From the cell containing the given text, extract its center point as (x, y) coordinate. 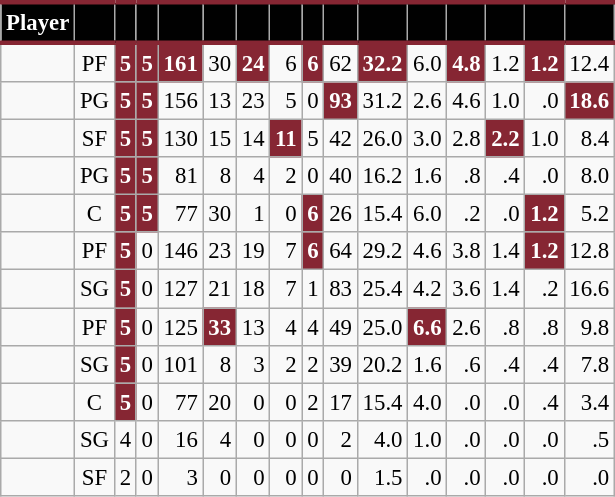
4.2 (428, 289)
156 (180, 101)
18 (252, 289)
83 (340, 289)
32.2 (382, 62)
7.8 (589, 364)
21 (220, 289)
2.2 (506, 139)
2.8 (466, 139)
3.0 (428, 139)
24 (252, 62)
26 (340, 214)
31.2 (382, 101)
4.8 (466, 62)
8.4 (589, 139)
33 (220, 327)
62 (340, 62)
18.6 (589, 101)
6.6 (428, 327)
3.4 (589, 402)
12.4 (589, 62)
5.2 (589, 214)
26.0 (382, 139)
11 (286, 139)
14 (252, 139)
1.5 (382, 477)
25.0 (382, 327)
3.8 (466, 251)
161 (180, 62)
20.2 (382, 364)
146 (180, 251)
20 (220, 402)
16.2 (382, 176)
15 (220, 139)
Player (38, 22)
9.8 (589, 327)
17 (340, 402)
39 (340, 364)
19 (252, 251)
8.0 (589, 176)
93 (340, 101)
29.2 (382, 251)
.6 (466, 364)
125 (180, 327)
42 (340, 139)
.5 (589, 439)
49 (340, 327)
25.4 (382, 289)
81 (180, 176)
16.6 (589, 289)
3.6 (466, 289)
12.8 (589, 251)
16 (180, 439)
101 (180, 364)
130 (180, 139)
127 (180, 289)
40 (340, 176)
64 (340, 251)
